Output the (X, Y) coordinate of the center of the cell containing the given text.  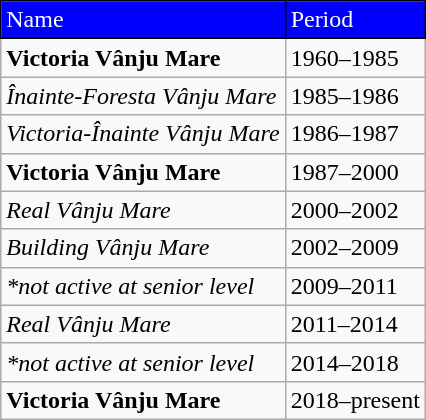
2009–2011 (355, 286)
1986–1987 (355, 134)
2014–2018 (355, 362)
2000–2002 (355, 210)
2011–2014 (355, 324)
2018–present (355, 400)
1960–1985 (355, 58)
1985–1986 (355, 96)
Înainte-Foresta Vânju Mare (143, 96)
Period (355, 20)
Building Vânju Mare (143, 248)
2002–2009 (355, 248)
Name (143, 20)
Victoria-Înainte Vânju Mare (143, 134)
1987–2000 (355, 172)
